Extract the (X, Y) coordinate from the center of the cell holding the provided text.  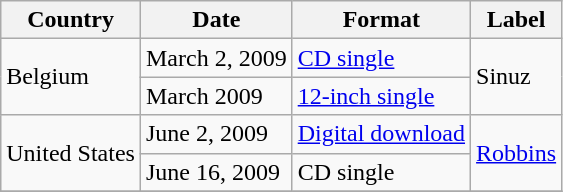
12-inch single (381, 96)
March 2, 2009 (216, 58)
June 16, 2009 (216, 172)
Robbins (516, 153)
Country (71, 20)
Label (516, 20)
Date (216, 20)
June 2, 2009 (216, 134)
March 2009 (216, 96)
Format (381, 20)
Digital download (381, 134)
Belgium (71, 77)
Sinuz (516, 77)
United States (71, 153)
